Detect which cell encompasses the target text, then output its (X, Y) center coordinate. 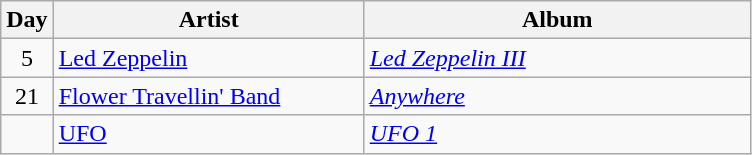
21 (27, 96)
Flower Travellin' Band (208, 96)
Led Zeppelin (208, 58)
UFO 1 (557, 134)
Artist (208, 20)
Day (27, 20)
Anywhere (557, 96)
5 (27, 58)
Album (557, 20)
Led Zeppelin III (557, 58)
UFO (208, 134)
